Identify which cell holds the provided text, then report its (x, y) central coordinate. 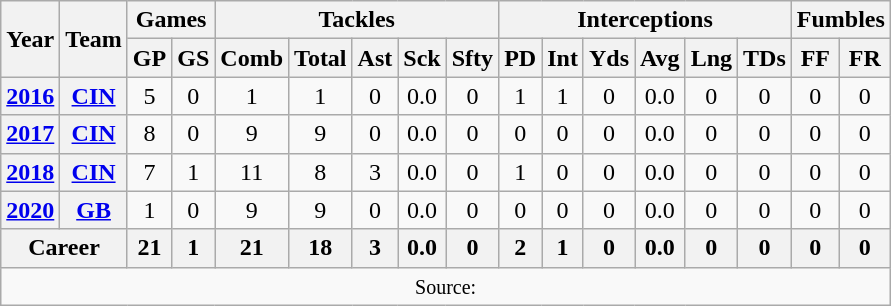
2017 (30, 134)
Year (30, 39)
TDs (765, 58)
2020 (30, 210)
2018 (30, 172)
GP (149, 58)
Source: (446, 286)
Avg (660, 58)
Fumbles (840, 20)
2016 (30, 96)
GB (94, 210)
5 (149, 96)
Games (170, 20)
7 (149, 172)
Career (64, 248)
Tackles (357, 20)
Sfty (472, 58)
Comb (252, 58)
Lng (711, 58)
Interceptions (646, 20)
PD (520, 58)
GS (194, 58)
Total (321, 58)
Team (94, 39)
FR (864, 58)
Ast (375, 58)
Int (563, 58)
11 (252, 172)
Yds (608, 58)
2 (520, 248)
FF (815, 58)
18 (321, 248)
Sck (422, 58)
